Scan for the cell matching the given text and deliver its [x, y] coordinate at center. 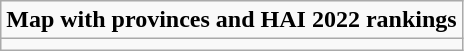
Map with provinces and HAI 2022 rankings [232, 20]
